Return (x, y) of the center of cell containing provided text 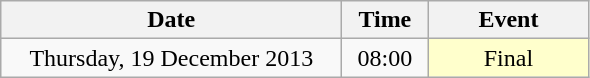
Date (172, 20)
Event (508, 20)
08:00 (385, 58)
Thursday, 19 December 2013 (172, 58)
Time (385, 20)
Final (508, 58)
